Scan for the cell matching the given text and deliver its (x, y) coordinate at center. 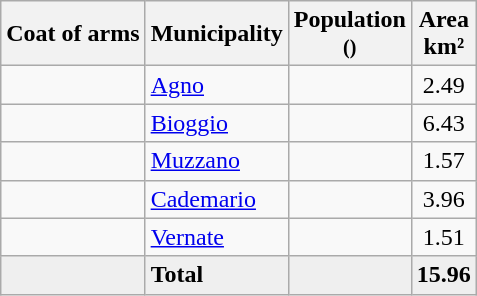
Municipality (216, 34)
1.57 (444, 161)
Total (216, 275)
3.96 (444, 199)
Vernate (216, 237)
Agno (216, 85)
6.43 (444, 123)
Coat of arms (73, 34)
Muzzano (216, 161)
2.49 (444, 85)
Cademario (216, 199)
15.96 (444, 275)
Bioggio (216, 123)
Area km² (444, 34)
1.51 (444, 237)
Population() (350, 34)
